Find where the given text appears and provide that cell's center as (X, Y) coordinate. 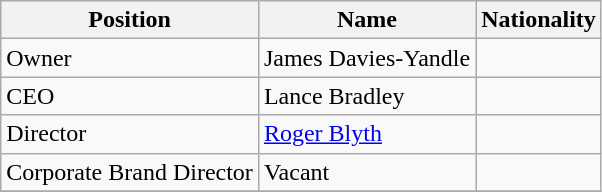
Lance Bradley (366, 96)
Nationality (539, 20)
Position (130, 20)
Owner (130, 58)
Name (366, 20)
Roger Blyth (366, 134)
Director (130, 134)
Vacant (366, 172)
James Davies-Yandle (366, 58)
Corporate Brand Director (130, 172)
CEO (130, 96)
